From the cell containing the given text, extract its center point as [x, y] coordinate. 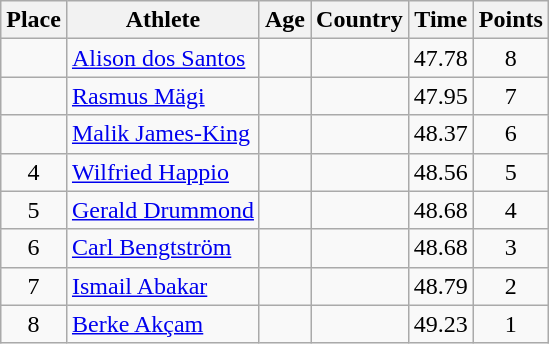
3 [510, 248]
Alison dos Santos [162, 58]
Rasmus Mägi [162, 96]
47.95 [440, 96]
1 [510, 324]
Ismail Abakar [162, 286]
Place [34, 20]
49.23 [440, 324]
Carl Bengtström [162, 248]
Country [360, 20]
48.79 [440, 286]
Berke Akçam [162, 324]
Athlete [162, 20]
Points [510, 20]
Age [284, 20]
48.56 [440, 172]
47.78 [440, 58]
Time [440, 20]
48.37 [440, 134]
Malik James-King [162, 134]
Gerald Drummond [162, 210]
2 [510, 286]
Wilfried Happio [162, 172]
